Provide the (x, y) coordinate of the cell's center where the given text is located.  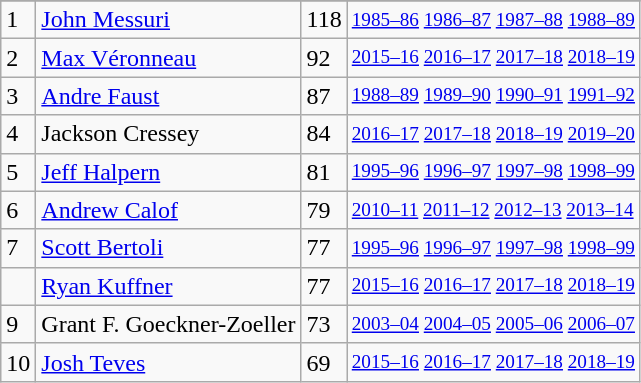
Josh Teves (168, 362)
2010–11 2011–12 2012–13 2013–14 (493, 210)
2016–17 2017–18 2018–19 2019–20 (493, 134)
73 (324, 324)
2 (18, 58)
1 (18, 20)
1985–86 1986–87 1987–88 1988–89 (493, 20)
79 (324, 210)
Andre Faust (168, 96)
69 (324, 362)
84 (324, 134)
10 (18, 362)
5 (18, 172)
6 (18, 210)
Jackson Cressey (168, 134)
92 (324, 58)
Andrew Calof (168, 210)
2003–04 2004–05 2005–06 2006–07 (493, 324)
John Messuri (168, 20)
Scott Bertoli (168, 248)
87 (324, 96)
9 (18, 324)
7 (18, 248)
81 (324, 172)
1988–89 1989–90 1990–91 1991–92 (493, 96)
4 (18, 134)
Max Véronneau (168, 58)
Grant F. Goeckner-Zoeller (168, 324)
3 (18, 96)
Jeff Halpern (168, 172)
Ryan Kuffner (168, 286)
118 (324, 20)
